For the text-containing cell, return its midpoint in (x, y) coordinate format. 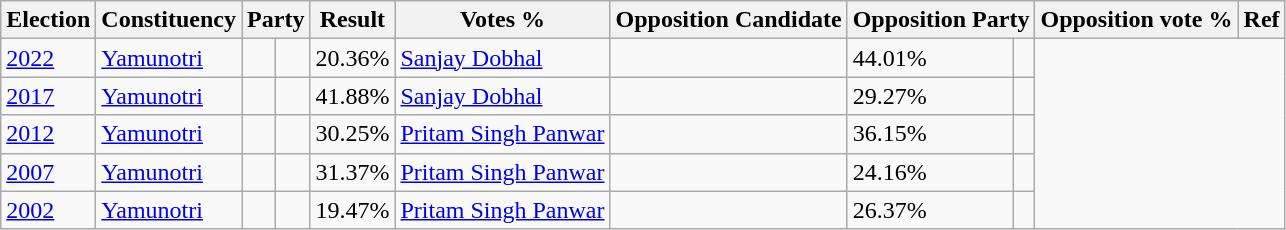
2007 (48, 172)
2017 (48, 96)
44.01% (930, 58)
Result (352, 20)
Ref (1262, 20)
29.27% (930, 96)
2022 (48, 58)
24.16% (930, 172)
31.37% (352, 172)
36.15% (930, 134)
19.47% (352, 210)
20.36% (352, 58)
30.25% (352, 134)
Election (48, 20)
Party (276, 20)
Opposition vote % (1136, 20)
Opposition Candidate (728, 20)
Opposition Party (941, 20)
2012 (48, 134)
41.88% (352, 96)
26.37% (930, 210)
Constituency (169, 20)
2002 (48, 210)
Votes % (502, 20)
